Return the [X, Y] coordinate for the center point of the cell that contains the specified text.  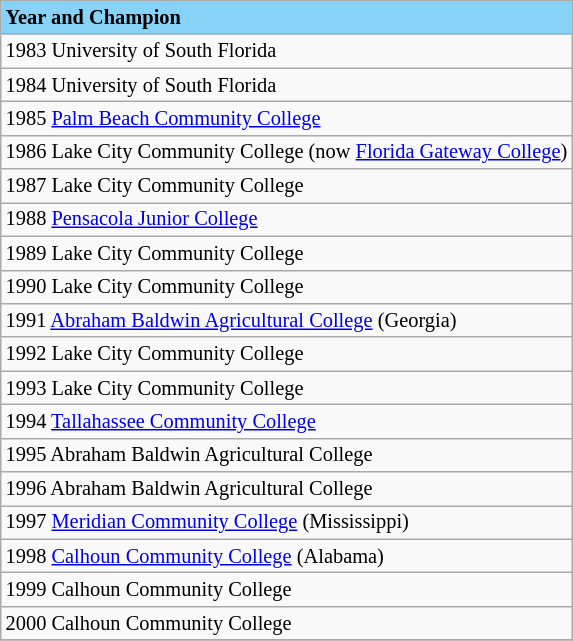
1988 Pensacola Junior College [286, 219]
1983 University of South Florida [286, 51]
1997 Meridian Community College (Mississippi) [286, 522]
1995 Abraham Baldwin Agricultural College [286, 455]
1990 Lake City Community College [286, 287]
Year and Champion [286, 17]
1987 Lake City Community College [286, 186]
1985 Palm Beach Community College [286, 118]
1993 Lake City Community College [286, 388]
1986 Lake City Community College (now Florida Gateway College) [286, 152]
1998 Calhoun Community College (Alabama) [286, 556]
1994 Tallahassee Community College [286, 421]
1991 Abraham Baldwin Agricultural College (Georgia) [286, 320]
1992 Lake City Community College [286, 354]
1999 Calhoun Community College [286, 589]
1989 Lake City Community College [286, 253]
1984 University of South Florida [286, 85]
1996 Abraham Baldwin Agricultural College [286, 489]
2000 Calhoun Community College [286, 623]
